For the text-containing cell, return its midpoint in [X, Y] coordinate format. 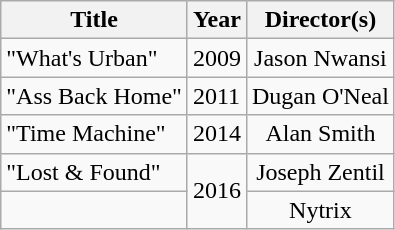
Nytrix [320, 210]
Dugan O'Neal [320, 96]
2014 [216, 134]
Director(s) [320, 20]
"Ass Back Home" [94, 96]
Year [216, 20]
2009 [216, 58]
Title [94, 20]
Joseph Zentil [320, 172]
2016 [216, 191]
"Lost & Found" [94, 172]
Alan Smith [320, 134]
Jason Nwansi [320, 58]
"What's Urban" [94, 58]
2011 [216, 96]
"Time Machine" [94, 134]
